Output the [x, y] coordinate of the center of the cell containing the given text.  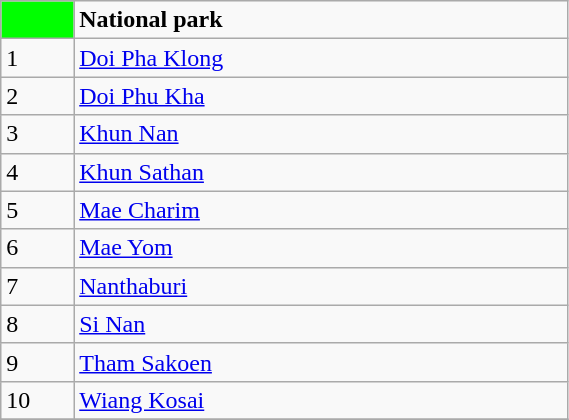
Doi Pha Klong [321, 58]
5 [38, 210]
Mae Charim [321, 210]
Doi Phu Kha [321, 96]
9 [38, 362]
Tham Sakoen [321, 362]
National park [321, 20]
2 [38, 96]
7 [38, 286]
10 [38, 400]
Wiang Kosai [321, 400]
Mae Yom [321, 248]
Si Nan [321, 324]
3 [38, 134]
8 [38, 324]
Khun Sathan [321, 172]
Nanthaburi [321, 286]
6 [38, 248]
4 [38, 172]
1 [38, 58]
Khun Nan [321, 134]
